Search for the cell housing the specified text and yield its [x, y] center coordinate. 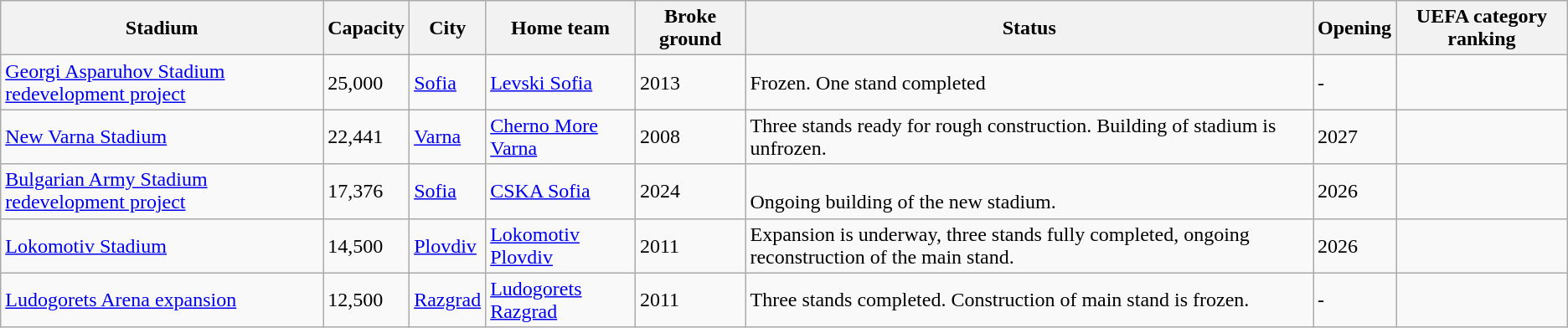
2024 [690, 191]
12,500 [367, 300]
Ludogorets Arena expansion [162, 300]
14,500 [367, 246]
Ongoing building of the new stadium. [1029, 191]
Stadium [162, 28]
Razgrad [447, 300]
Georgi Asparuhov Stadium redevelopment project [162, 82]
2008 [690, 137]
Cherno More Varna [561, 137]
Levski Sofia [561, 82]
UEFA category ranking [1483, 28]
Lokomotiv Plovdiv [561, 246]
Three stands completed. Construction of main stand is frozen. [1029, 300]
CSKA Sofia [561, 191]
New Varna Stadium [162, 137]
2027 [1355, 137]
Plovdiv [447, 246]
Capacity [367, 28]
17,376 [367, 191]
Bulgarian Army Stadium redevelopment project [162, 191]
Frozen. One stand completed [1029, 82]
Home team [561, 28]
25,000 [367, 82]
City [447, 28]
Varna [447, 137]
Status [1029, 28]
Lokomotiv Stadium [162, 246]
Ludogorets Razgrad [561, 300]
Broke ground [690, 28]
2013 [690, 82]
Three stands ready for rough construction. Building of stadium is unfrozen. [1029, 137]
Opening [1355, 28]
Expansion is underway, three stands fully completed, ongoing reconstruction of the main stand. [1029, 246]
22,441 [367, 137]
